Return [x, y] of the center of cell containing provided text 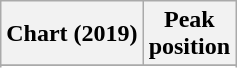
Peakposition [189, 34]
Chart (2019) [72, 34]
